Identify which cell holds the provided text, then report its [x, y] central coordinate. 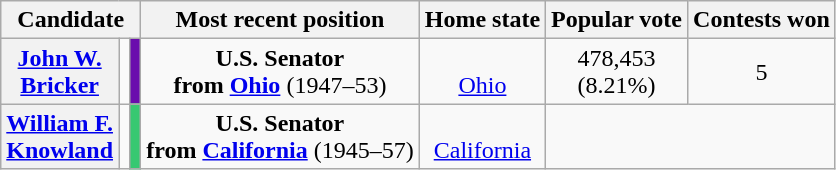
U.S. Senatorfrom California (1945–57) [280, 136]
California [482, 136]
5 [762, 72]
Home state [482, 20]
Most recent position [280, 20]
John W.Bricker [60, 72]
Ohio [482, 72]
478,453(8.21%) [617, 72]
William F.Knowland [60, 136]
Popular vote [617, 20]
Candidate [71, 20]
Contests won [762, 20]
U.S. Senatorfrom Ohio (1947–53) [280, 72]
